From the cell containing the given text, extract its center point as [X, Y] coordinate. 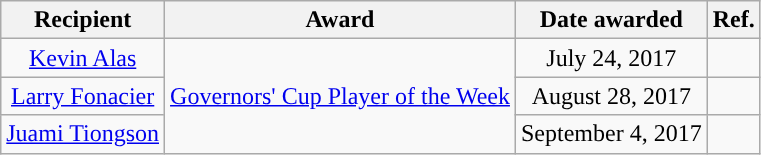
Juami Tiongson [83, 134]
Governors' Cup Player of the Week [340, 96]
August 28, 2017 [611, 96]
Date awarded [611, 20]
Recipient [83, 20]
September 4, 2017 [611, 134]
Larry Fonacier [83, 96]
July 24, 2017 [611, 58]
Kevin Alas [83, 58]
Ref. [734, 20]
Award [340, 20]
